Capture the cell that displays the provided text and extract its (X, Y) central coordinate. 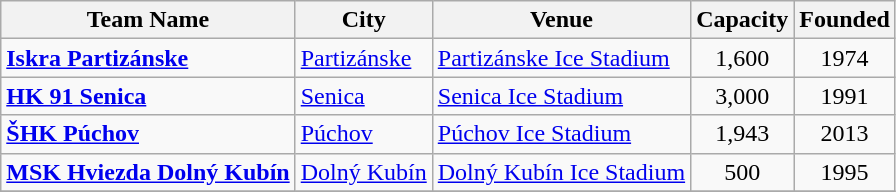
1974 (845, 58)
1995 (845, 172)
Capacity (742, 20)
1,943 (742, 134)
Púchov (364, 134)
2013 (845, 134)
1991 (845, 96)
Dolný Kubín (364, 172)
Partizánske (364, 58)
Iskra Partizánske (148, 58)
Venue (561, 20)
HK 91 Senica (148, 96)
City (364, 20)
Team Name (148, 20)
1,600 (742, 58)
Senica (364, 96)
Founded (845, 20)
MSK Hviezda Dolný Kubín (148, 172)
Púchov Ice Stadium (561, 134)
3,000 (742, 96)
Partizánske Ice Stadium (561, 58)
500 (742, 172)
Senica Ice Stadium (561, 96)
Dolný Kubín Ice Stadium (561, 172)
ŠHK Púchov (148, 134)
